Output the (X, Y) coordinate of the center of the cell containing the given text.  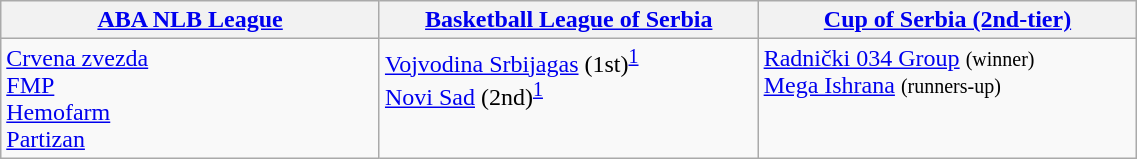
ABA NLB League (190, 20)
Crvena zvezdaFMPHemofarmPartizan (190, 98)
Vojvodina Srbijagas (1st)1Novi Sad (2nd)1 (568, 98)
Radnički 034 Group (winner)Mega Ishrana (runners-up) (948, 98)
Basketball League of Serbia (568, 20)
Cup of Serbia (2nd-tier) (948, 20)
